Identify which cell holds the provided text, then report its [x, y] central coordinate. 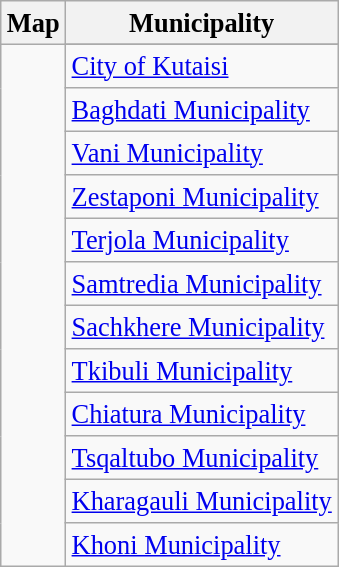
Terjola Municipality [202, 240]
Sachkhere Municipality [202, 327]
Kharagauli Municipality [202, 501]
Chiatura Municipality [202, 414]
Baghdati Municipality [202, 109]
Tsqaltubo Municipality [202, 458]
Samtredia Municipality [202, 284]
Zestaponi Municipality [202, 197]
Vani Municipality [202, 153]
City of Kutaisi [202, 66]
Khoni Municipality [202, 545]
Municipality [202, 22]
Tkibuli Municipality [202, 371]
Map [34, 22]
